Provide the [X, Y] coordinate of the cell's center where the given text is located.  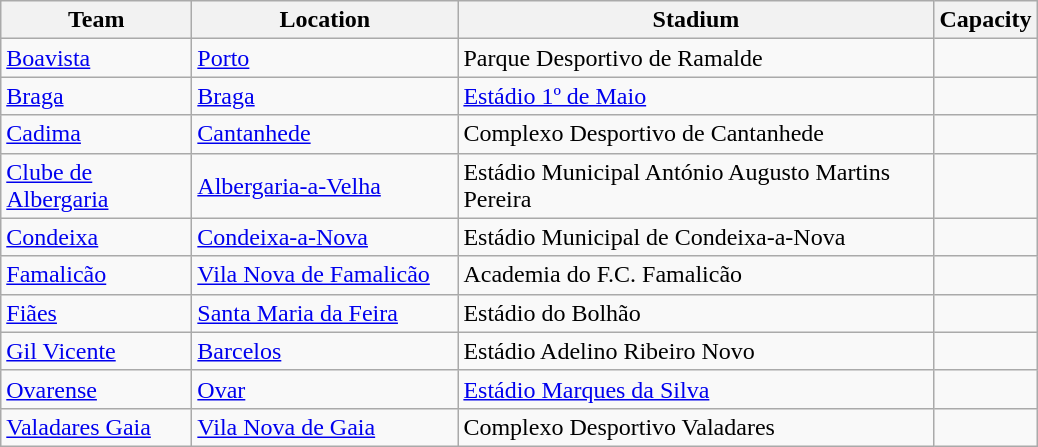
Parque Desportivo de Ramalde [696, 58]
Gil Vicente [96, 351]
Estádio 1º de Maio [696, 96]
Vila Nova de Gaia [325, 427]
Estádio do Bolhão [696, 313]
Ovar [325, 389]
Location [325, 20]
Ovarense [96, 389]
Porto [325, 58]
Cadima [96, 134]
Estádio Adelino Ribeiro Novo [696, 351]
Barcelos [325, 351]
Famalicão [96, 275]
Team [96, 20]
Estádio Marques da Silva [696, 389]
Clube de Albergaria [96, 186]
Fiães [96, 313]
Academia do F.C. Famalicão [696, 275]
Estádio Municipal António Augusto Martins Pereira [696, 186]
Complexo Desportivo de Cantanhede [696, 134]
Capacity [986, 20]
Stadium [696, 20]
Vila Nova de Famalicão [325, 275]
Albergaria-a-Velha [325, 186]
Condeixa [96, 237]
Complexo Desportivo Valadares [696, 427]
Santa Maria da Feira [325, 313]
Valadares Gaia [96, 427]
Condeixa-a-Nova [325, 237]
Cantanhede [325, 134]
Boavista [96, 58]
Estádio Municipal de Condeixa-a-Nova [696, 237]
